Return the [X, Y] coordinate for the center point of the cell that contains the specified text.  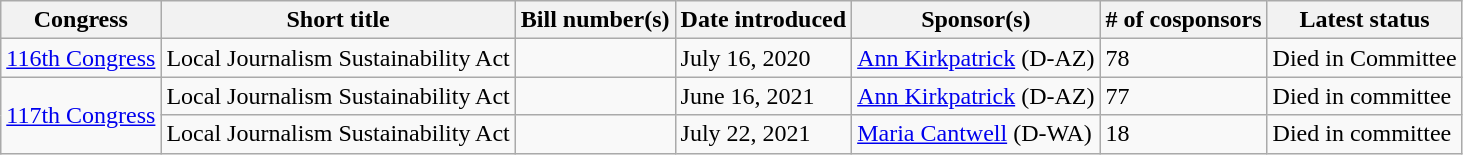
July 22, 2021 [764, 134]
117th Congress [81, 115]
Sponsor(s) [976, 20]
77 [1184, 96]
# of cosponsors [1184, 20]
Date introduced [764, 20]
78 [1184, 58]
Latest status [1364, 20]
116th Congress [81, 58]
Maria Cantwell (D-WA) [976, 134]
Short title [338, 20]
Congress [81, 20]
Died in Committee [1364, 58]
Bill number(s) [595, 20]
18 [1184, 134]
June 16, 2021 [764, 96]
July 16, 2020 [764, 58]
